Provide the (X, Y) coordinate of the cell's center where the given text is located.  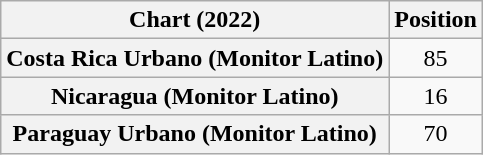
Nicaragua (Monitor Latino) (195, 96)
70 (436, 134)
Position (436, 20)
Paraguay Urbano (Monitor Latino) (195, 134)
Chart (2022) (195, 20)
16 (436, 96)
85 (436, 58)
Costa Rica Urbano (Monitor Latino) (195, 58)
